Find where the given text appears and provide that cell's center as [X, Y] coordinate. 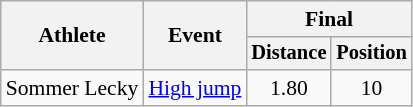
Final [328, 19]
Athlete [72, 36]
High jump [194, 88]
Distance [288, 54]
Sommer Lecky [72, 88]
10 [371, 88]
Position [371, 54]
Event [194, 36]
1.80 [288, 88]
